Provide the (x, y) coordinate of the cell's center where the given text is located.  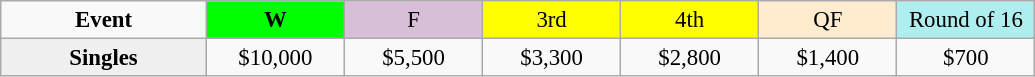
Round of 16 (966, 20)
Singles (104, 58)
$2,800 (690, 58)
$3,300 (552, 58)
$1,400 (828, 58)
4th (690, 20)
W (275, 20)
Event (104, 20)
$10,000 (275, 58)
QF (828, 20)
3rd (552, 20)
F (413, 20)
$5,500 (413, 58)
$700 (966, 58)
